Output the [X, Y] coordinate of the center of the cell containing the given text.  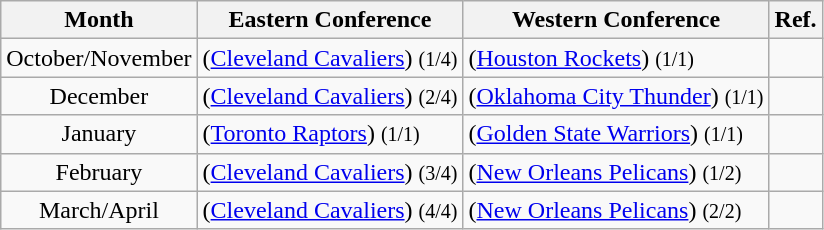
(Houston Rockets) (1/1) [616, 58]
(Cleveland Cavaliers) (3/4) [330, 172]
Western Conference [616, 20]
(New Orleans Pelicans) (1/2) [616, 172]
(Toronto Raptors) (1/1) [330, 134]
(Cleveland Cavaliers) (4/4) [330, 210]
(Cleveland Cavaliers) (2/4) [330, 96]
(Golden State Warriors) (1/1) [616, 134]
(New Orleans Pelicans) (2/2) [616, 210]
March/April [99, 210]
October/November [99, 58]
Eastern Conference [330, 20]
Ref. [796, 20]
February [99, 172]
January [99, 134]
(Oklahoma City Thunder) (1/1) [616, 96]
Month [99, 20]
December [99, 96]
(Cleveland Cavaliers) (1/4) [330, 58]
